Determine the [x, y] coordinate at the center of the cell enclosing the given text.  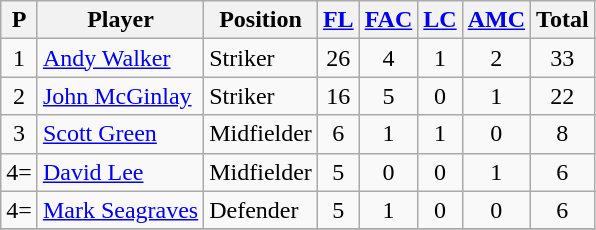
FAC [388, 20]
8 [563, 134]
LC [440, 20]
P [20, 20]
Andy Walker [120, 58]
FL [338, 20]
Position [261, 20]
22 [563, 96]
David Lee [120, 172]
Scott Green [120, 134]
Defender [261, 210]
Total [563, 20]
Mark Seagraves [120, 210]
26 [338, 58]
Player [120, 20]
John McGinlay [120, 96]
16 [338, 96]
4 [388, 58]
33 [563, 58]
AMC [496, 20]
3 [20, 134]
